Search for the cell housing the specified text and yield its [X, Y] center coordinate. 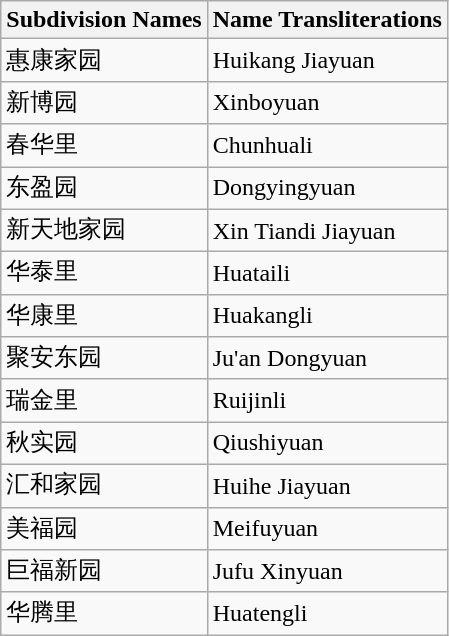
Huatengli [327, 614]
Huakangli [327, 316]
惠康家园 [104, 60]
Jufu Xinyuan [327, 572]
Ruijinli [327, 400]
Dongyingyuan [327, 188]
美福园 [104, 528]
春华里 [104, 146]
Meifuyuan [327, 528]
Xinboyuan [327, 102]
Qiushiyuan [327, 444]
Ju'an Dongyuan [327, 358]
华腾里 [104, 614]
Subdivision Names [104, 20]
聚安东园 [104, 358]
新天地家园 [104, 230]
Chunhuali [327, 146]
巨福新园 [104, 572]
华泰里 [104, 274]
Huihe Jiayuan [327, 486]
Huataili [327, 274]
Xin Tiandi Jiayuan [327, 230]
新博园 [104, 102]
秋实园 [104, 444]
瑞金里 [104, 400]
Name Transliterations [327, 20]
华康里 [104, 316]
东盈园 [104, 188]
Huikang Jiayuan [327, 60]
汇和家园 [104, 486]
